Return the (X, Y) coordinate for the center point of the cell that contains the specified text.  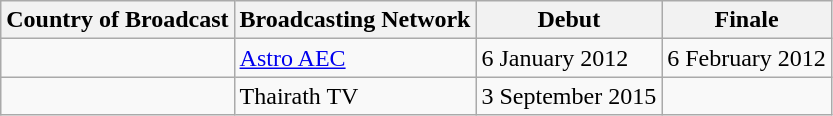
6 February 2012 (747, 58)
Thairath TV (355, 96)
Broadcasting Network (355, 20)
Debut (569, 20)
Finale (747, 20)
6 January 2012 (569, 58)
Astro AEC (355, 58)
Country of Broadcast (118, 20)
3 September 2015 (569, 96)
